Find where the given text appears and provide that cell's center as (x, y) coordinate. 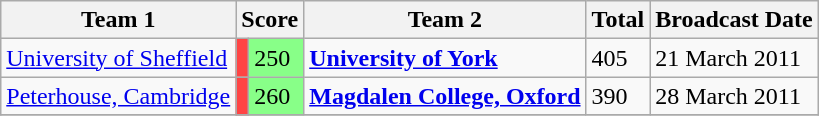
Peterhouse, Cambridge (118, 96)
260 (276, 96)
390 (618, 96)
Team 1 (118, 20)
Team 2 (445, 20)
University of York (445, 58)
Magdalen College, Oxford (445, 96)
Total (618, 20)
250 (276, 58)
University of Sheffield (118, 58)
28 March 2011 (734, 96)
21 March 2011 (734, 58)
Broadcast Date (734, 20)
Score (270, 20)
405 (618, 58)
